From the cell containing the given text, extract its center point as (x, y) coordinate. 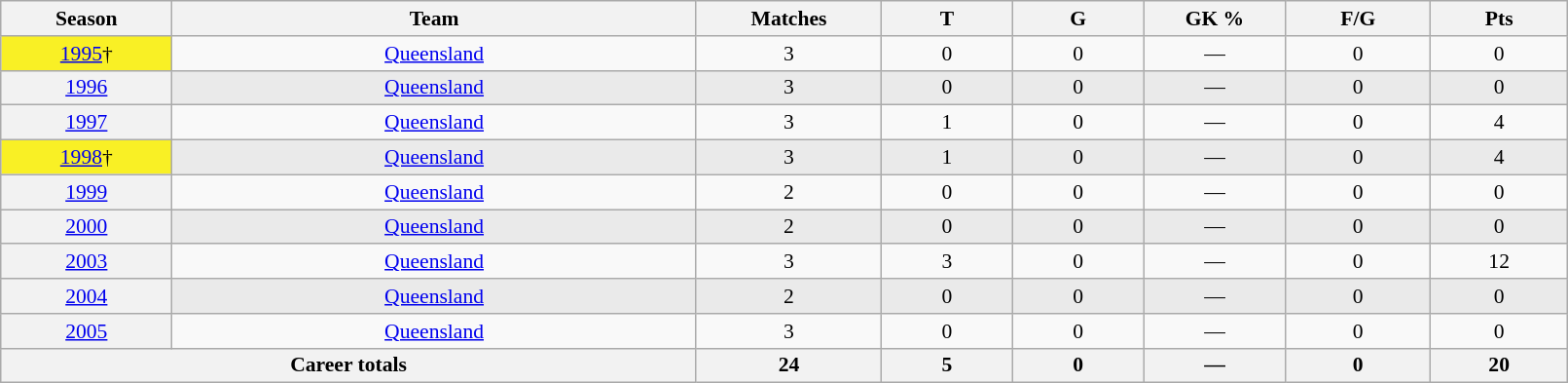
2000 (87, 227)
Matches (788, 19)
Team (434, 19)
1997 (87, 123)
1996 (87, 88)
1998† (87, 158)
24 (788, 365)
1999 (87, 192)
T (948, 19)
2003 (87, 262)
Pts (1499, 19)
5 (948, 365)
2005 (87, 331)
2004 (87, 296)
GK % (1215, 19)
G (1078, 19)
F/G (1358, 19)
Season (87, 19)
1995† (87, 54)
20 (1499, 365)
12 (1499, 262)
Career totals (348, 365)
